Return the (x, y) coordinate for the center point of the cell that contains the specified text.  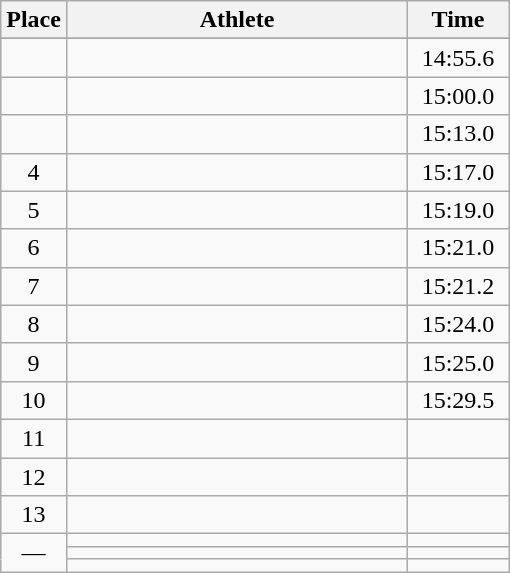
6 (34, 248)
7 (34, 286)
13 (34, 515)
Time (458, 20)
15:17.0 (458, 172)
11 (34, 438)
15:19.0 (458, 210)
Athlete (236, 20)
15:21.2 (458, 286)
5 (34, 210)
9 (34, 362)
15:13.0 (458, 134)
15:25.0 (458, 362)
8 (34, 324)
Place (34, 20)
15:21.0 (458, 248)
15:24.0 (458, 324)
15:29.5 (458, 400)
15:00.0 (458, 96)
— (34, 553)
10 (34, 400)
4 (34, 172)
12 (34, 477)
14:55.6 (458, 58)
